Determine the (X, Y) coordinate at the center of the cell enclosing the given text.  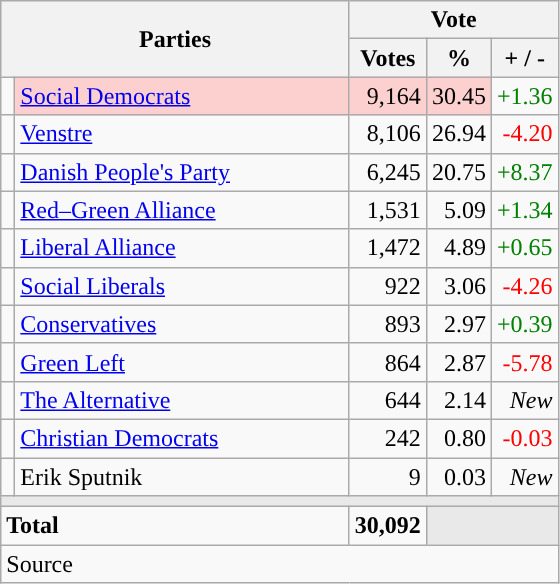
-4.26 (524, 286)
864 (388, 362)
9,164 (388, 96)
1,472 (388, 248)
Source (280, 564)
+1.34 (524, 210)
0.80 (458, 438)
-0.03 (524, 438)
2.14 (458, 400)
-5.78 (524, 362)
5.09 (458, 210)
26.94 (458, 134)
-4.20 (524, 134)
242 (388, 438)
0.03 (458, 477)
9 (388, 477)
Venstre (182, 134)
2.87 (458, 362)
1,531 (388, 210)
644 (388, 400)
2.97 (458, 324)
Christian Democrats (182, 438)
Liberal Alliance (182, 248)
893 (388, 324)
4.89 (458, 248)
+8.37 (524, 172)
Social Democrats (182, 96)
6,245 (388, 172)
% (458, 58)
Red–Green Alliance (182, 210)
Parties (176, 39)
922 (388, 286)
Total (176, 526)
Social Liberals (182, 286)
The Alternative (182, 400)
Erik Sputnik (182, 477)
Conservatives (182, 324)
Danish People's Party (182, 172)
Vote (454, 20)
20.75 (458, 172)
30,092 (388, 526)
Green Left (182, 362)
8,106 (388, 134)
+0.65 (524, 248)
+ / - (524, 58)
30.45 (458, 96)
3.06 (458, 286)
Votes (388, 58)
+1.36 (524, 96)
+0.39 (524, 324)
